Output the (x, y) coordinate of the center of the cell containing the given text.  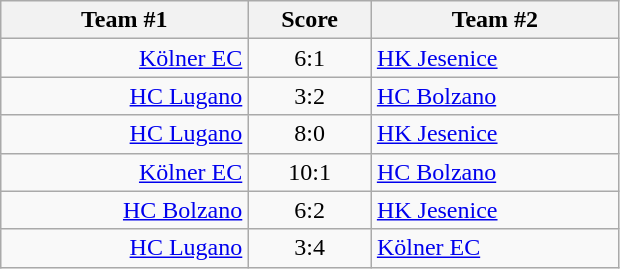
Team #2 (494, 20)
6:1 (310, 58)
6:2 (310, 210)
8:0 (310, 134)
3:2 (310, 96)
Score (310, 20)
Team #1 (124, 20)
3:4 (310, 248)
10:1 (310, 172)
